Locate the cell with the specified text and output its [x, y] center coordinate. 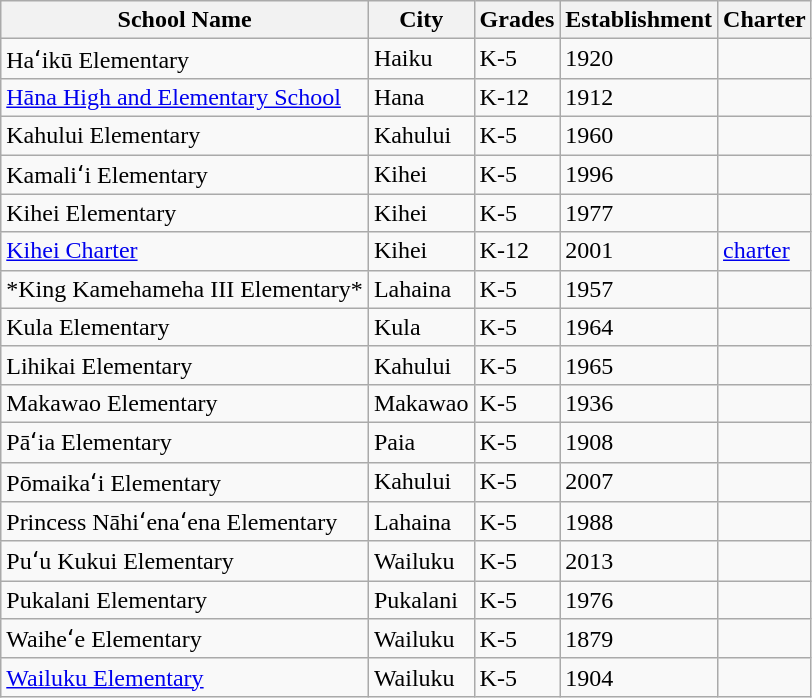
1879 [639, 639]
Wailuku Elementary [185, 677]
1904 [639, 677]
Makawao [421, 403]
charter [765, 251]
1965 [639, 365]
1964 [639, 327]
Haiku [421, 59]
Hana [421, 97]
2013 [639, 561]
Puʻu Kukui Elementary [185, 561]
1936 [639, 403]
1912 [639, 97]
1988 [639, 522]
1960 [639, 135]
Lihikai Elementary [185, 365]
Kamaliʻi Elementary [185, 174]
Hāna High and Elementary School [185, 97]
Pukalani [421, 600]
Kula [421, 327]
1920 [639, 59]
1996 [639, 174]
Establishment [639, 20]
School Name [185, 20]
Makawao Elementary [185, 403]
Pāʻia Elementary [185, 442]
Charter [765, 20]
2007 [639, 482]
Grades [517, 20]
Haʻikū Elementary [185, 59]
1908 [639, 442]
Waiheʻe Elementary [185, 639]
Pōmaikaʻi Elementary [185, 482]
1976 [639, 600]
Kula Elementary [185, 327]
Kihei Elementary [185, 213]
Paia [421, 442]
2001 [639, 251]
Princess Nāhiʻenaʻena Elementary [185, 522]
Kihei Charter [185, 251]
1977 [639, 213]
*King Kamehameha III Elementary* [185, 289]
Pukalani Elementary [185, 600]
City [421, 20]
1957 [639, 289]
Kahului Elementary [185, 135]
